Pinpoint the cell where the given text exists, returning its [x, y] midpoint coordinate. 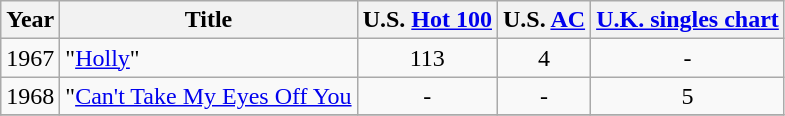
U.S. AC [544, 20]
1968 [30, 96]
Year [30, 20]
U.K. singles chart [688, 20]
4 [544, 58]
1967 [30, 58]
Title [208, 20]
5 [688, 96]
"Holly" [208, 58]
"Can't Take My Eyes Off You [208, 96]
U.S. Hot 100 [427, 20]
113 [427, 58]
